Pinpoint the cell where the given text exists, returning its (x, y) midpoint coordinate. 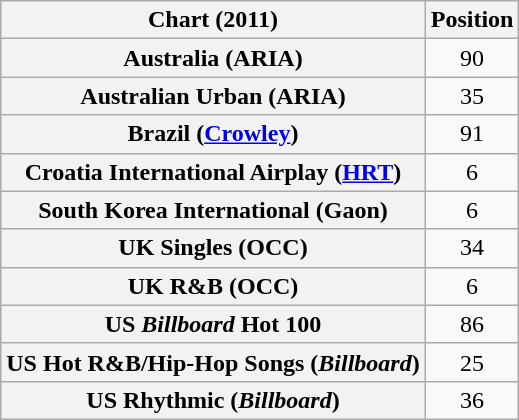
36 (472, 400)
90 (472, 58)
Position (472, 20)
91 (472, 134)
Croatia International Airplay (HRT) (213, 172)
Australian Urban (ARIA) (213, 96)
US Rhythmic (Billboard) (213, 400)
UK Singles (OCC) (213, 248)
US Hot R&B/Hip-Hop Songs (Billboard) (213, 362)
86 (472, 324)
Brazil (Crowley) (213, 134)
25 (472, 362)
Chart (2011) (213, 20)
Australia (ARIA) (213, 58)
UK R&B (OCC) (213, 286)
34 (472, 248)
35 (472, 96)
South Korea International (Gaon) (213, 210)
US Billboard Hot 100 (213, 324)
